Search for the cell housing the specified text and yield its [X, Y] center coordinate. 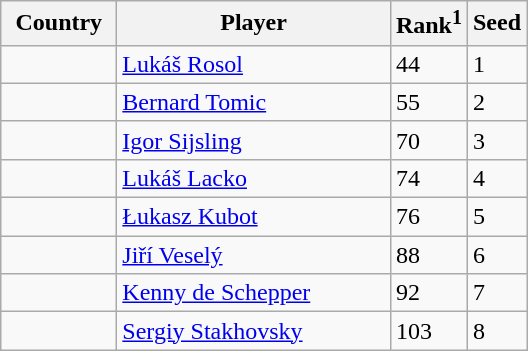
4 [496, 178]
1 [496, 64]
70 [428, 140]
Igor Sijsling [254, 140]
2 [496, 102]
Lukáš Rosol [254, 64]
Lukáš Lacko [254, 178]
92 [428, 293]
7 [496, 293]
103 [428, 331]
55 [428, 102]
3 [496, 140]
Jiří Veselý [254, 255]
6 [496, 255]
Sergiy Stakhovsky [254, 331]
Kenny de Schepper [254, 293]
8 [496, 331]
88 [428, 255]
Player [254, 24]
Country [59, 24]
Bernard Tomic [254, 102]
76 [428, 217]
74 [428, 178]
Seed [496, 24]
44 [428, 64]
5 [496, 217]
Łukasz Kubot [254, 217]
Rank1 [428, 24]
